Detect which cell encompasses the target text, then output its [X, Y] center coordinate. 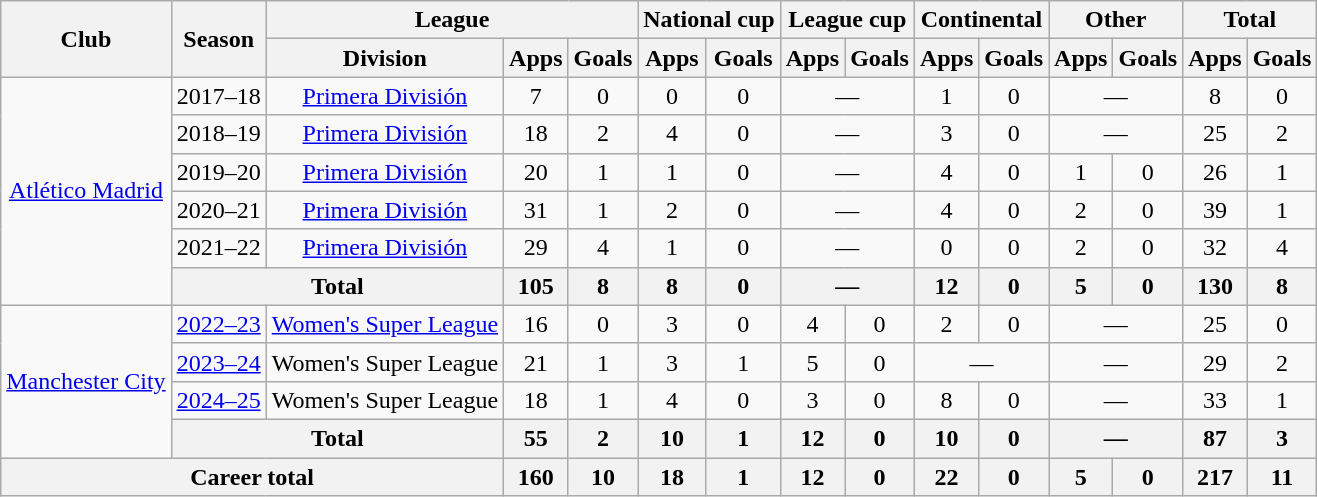
2017–18 [218, 96]
2020–21 [218, 210]
16 [536, 324]
National cup [709, 20]
2022–23 [218, 324]
33 [1215, 400]
League cup [847, 20]
22 [946, 477]
Division [384, 58]
7 [536, 96]
160 [536, 477]
20 [536, 172]
32 [1215, 248]
2023–24 [218, 362]
League [452, 20]
217 [1215, 477]
2021–22 [218, 248]
55 [536, 438]
Continental [981, 20]
31 [536, 210]
Club [86, 39]
Manchester City [86, 381]
Atlético Madrid [86, 191]
2019–20 [218, 172]
Other [1116, 20]
87 [1215, 438]
105 [536, 286]
Season [218, 39]
39 [1215, 210]
11 [1282, 477]
21 [536, 362]
130 [1215, 286]
2024–25 [218, 400]
26 [1215, 172]
2018–19 [218, 134]
Career total [252, 477]
